For the text-containing cell, return its midpoint in [x, y] coordinate format. 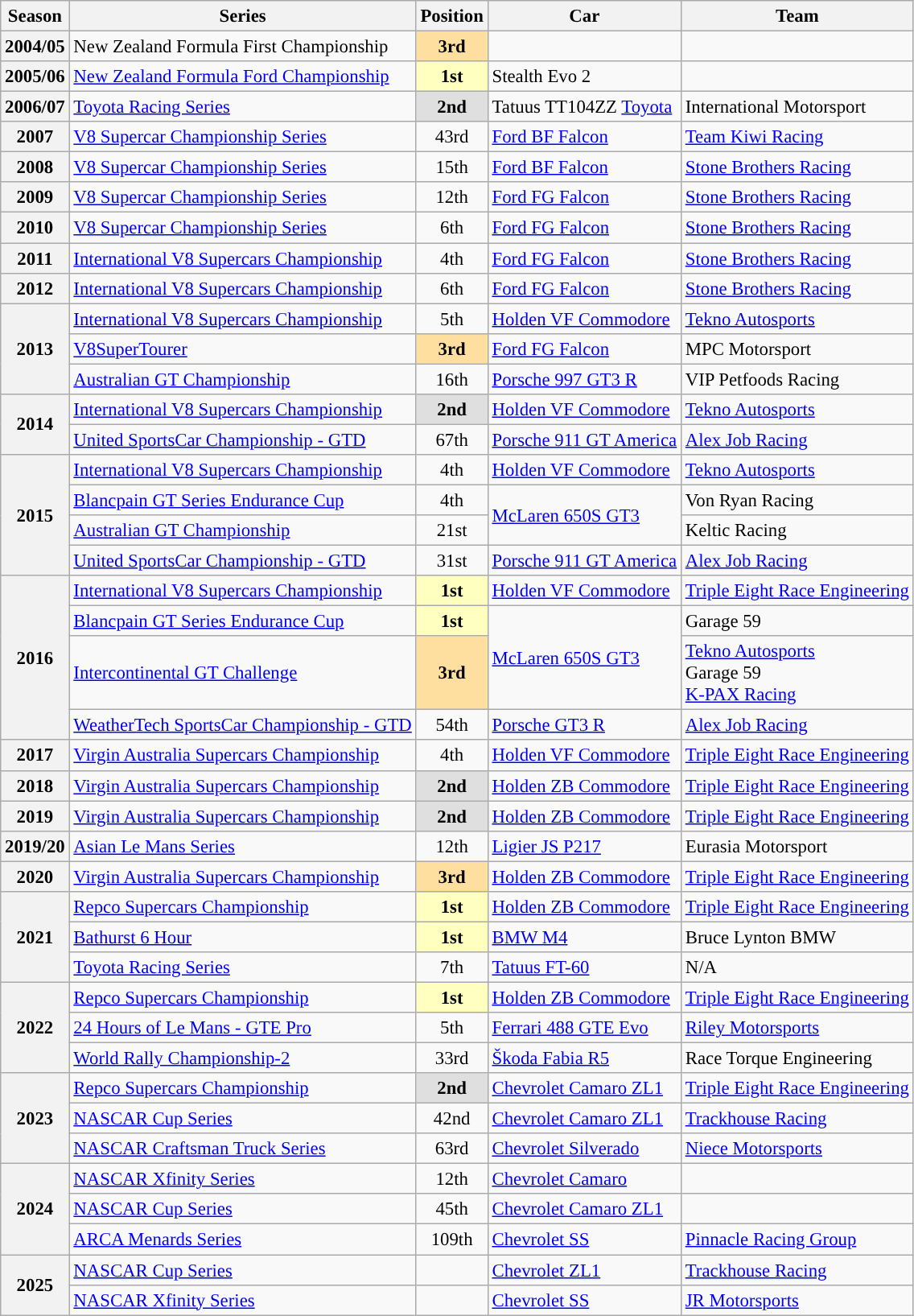
Bruce Lynton BMW [797, 937]
Von Ryan Racing [797, 500]
2011 [35, 258]
Race Torque Engineering [797, 1058]
2004/05 [35, 47]
42nd [452, 1119]
2021 [35, 937]
24 Hours of Le Mans - GTE Pro [243, 1028]
45th [452, 1210]
15th [452, 167]
ARCA Menards Series [243, 1240]
V8SuperTourer [243, 349]
Riley Motorsports [797, 1028]
Škoda Fabia R5 [584, 1058]
2007 [35, 137]
N/A [797, 967]
2017 [35, 756]
2010 [35, 228]
MPC Motorsport [797, 349]
Tatuus TT104ZZ Toyota [584, 107]
2012 [35, 288]
7th [452, 967]
2016 [35, 658]
Tekno AutosportsGarage 59K-PAX Racing [797, 673]
54th [452, 725]
Position [452, 16]
Porsche GT3 R [584, 725]
63rd [452, 1149]
2019/20 [35, 846]
WeatherTech SportsCar Championship - GTD [243, 725]
Asian Le Mans Series [243, 846]
Series [243, 16]
VIP Petfoods Racing [797, 379]
2022 [35, 1027]
Eurasia Motorsport [797, 846]
NASCAR Craftsman Truck Series [243, 1149]
International Motorsport [797, 107]
Ligier JS P217 [584, 846]
Season [35, 16]
Team [797, 16]
Chevrolet Camaro [584, 1179]
Garage 59 [797, 621]
2020 [35, 877]
2013 [35, 349]
2005/06 [35, 76]
43rd [452, 137]
2014 [35, 425]
2009 [35, 197]
Porsche 997 GT3 R [584, 379]
2025 [35, 1285]
2006/07 [35, 107]
21st [452, 530]
31st [452, 561]
Tatuus FT-60 [584, 967]
2018 [35, 786]
2019 [35, 816]
2008 [35, 167]
2015 [35, 515]
World Rally Championship-2 [243, 1058]
New Zealand Formula First Championship [243, 47]
33rd [452, 1058]
Car [584, 16]
2023 [35, 1119]
Team Kiwi Racing [797, 137]
Stealth Evo 2 [584, 76]
Intercontinental GT Challenge [243, 673]
BMW M4 [584, 937]
109th [452, 1240]
New Zealand Formula Ford Championship [243, 76]
JR Motorsports [797, 1300]
Chevrolet Silverado [584, 1149]
Niece Motorsports [797, 1149]
Bathurst 6 Hour [243, 937]
Ferrari 488 GTE Evo [584, 1028]
16th [452, 379]
2024 [35, 1209]
Chevrolet ZL1 [584, 1270]
Keltic Racing [797, 530]
Pinnacle Racing Group [797, 1240]
67th [452, 439]
